Determine the [X, Y] coordinate at the center of the cell enclosing the given text.  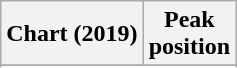
Peakposition [189, 34]
Chart (2019) [72, 34]
